Return the (x, y) coordinate for the center point of the cell that contains the specified text.  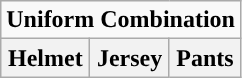
Jersey (130, 58)
Uniform Combination (121, 20)
Pants (204, 58)
Helmet (46, 58)
